For the text-containing cell, return its midpoint in (x, y) coordinate format. 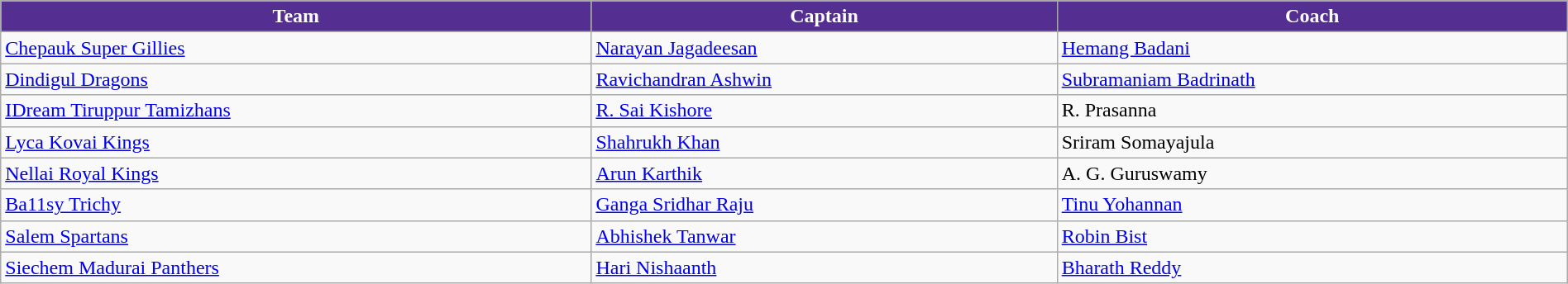
IDream Tiruppur Tamizhans (296, 111)
Arun Karthik (824, 173)
Coach (1312, 17)
Subramaniam Badrinath (1312, 79)
Ganga Sridhar Raju (824, 205)
Captain (824, 17)
Abhishek Tanwar (824, 236)
Ba11sy Trichy (296, 205)
Chepauk Super Gillies (296, 48)
Tinu Yohannan (1312, 205)
Narayan Jagadeesan (824, 48)
R. Prasanna (1312, 111)
Ravichandran Ashwin (824, 79)
Hemang Badani (1312, 48)
Salem Spartans (296, 236)
Lyca Kovai Kings (296, 142)
Sriram Somayajula (1312, 142)
A. G. Guruswamy (1312, 173)
Robin Bist (1312, 236)
Shahrukh Khan (824, 142)
R. Sai Kishore (824, 111)
Bharath Reddy (1312, 267)
Hari Nishaanth (824, 267)
Nellai Royal Kings (296, 173)
Team (296, 17)
Siechem Madurai Panthers (296, 267)
Dindigul Dragons (296, 79)
